Search for the cell housing the specified text and yield its [x, y] center coordinate. 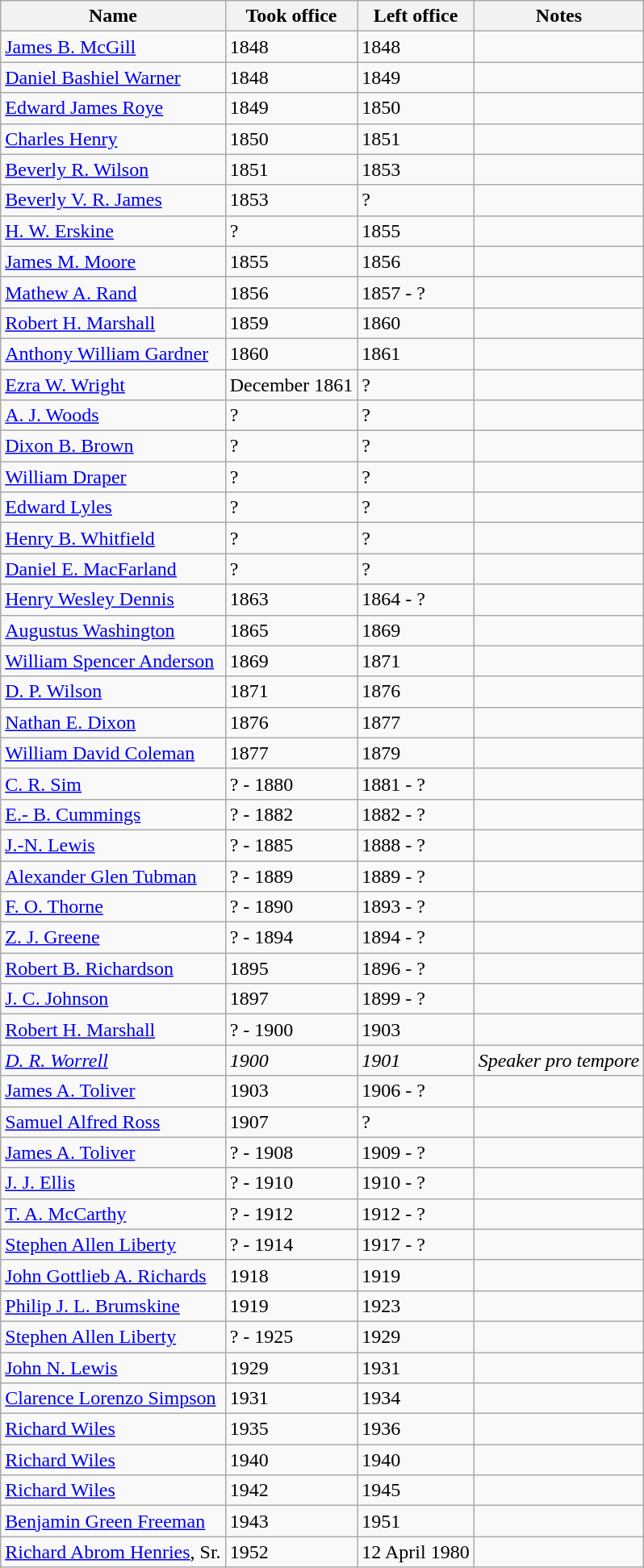
1907 [291, 1122]
D. R. Worrell [113, 1060]
Name [113, 16]
Nathan E. Dixon [113, 722]
? - 1925 [291, 1336]
E.- B. Cummings [113, 814]
John Gottlieb A. Richards [113, 1275]
Z. J. Greene [113, 938]
Clarence Lorenzo Simpson [113, 1399]
Edward Lyles [113, 508]
Robert B. Richardson [113, 968]
Ezra W. Wright [113, 385]
12 April 1980 [416, 1552]
Left office [416, 16]
1895 [291, 968]
? - 1885 [291, 845]
1889 - ? [416, 876]
Beverly R. Wilson [113, 169]
1934 [416, 1399]
December 1861 [291, 385]
1936 [416, 1429]
Richard Abrom Henries, Sr. [113, 1552]
D. P. Wilson [113, 692]
1906 - ? [416, 1091]
Philip J. L. Brumskine [113, 1306]
1912 - ? [416, 1214]
William Draper [113, 477]
1945 [416, 1491]
? - 1880 [291, 784]
John N. Lewis [113, 1368]
Edward James Roye [113, 108]
? - 1910 [291, 1183]
Beverly V. R. James [113, 200]
Alexander Glen Tubman [113, 876]
Anthony William Gardner [113, 353]
? - 1908 [291, 1152]
1879 [416, 753]
1901 [416, 1060]
C. R. Sim [113, 784]
1952 [291, 1552]
Dixon B. Brown [113, 446]
? - 1900 [291, 1030]
? - 1894 [291, 938]
Daniel Bashiel Warner [113, 77]
Notes [558, 16]
Took office [291, 16]
? - 1914 [291, 1244]
F. O. Thorne [113, 907]
1951 [416, 1521]
1935 [291, 1429]
H. W. Erskine [113, 231]
Henry B. Whitfield [113, 538]
1865 [291, 630]
Augustus Washington [113, 630]
William Spencer Anderson [113, 661]
A. J. Woods [113, 416]
Samuel Alfred Ross [113, 1122]
1900 [291, 1060]
J. C. Johnson [113, 999]
1897 [291, 999]
Charles Henry [113, 139]
1899 - ? [416, 999]
1918 [291, 1275]
? - 1889 [291, 876]
1888 - ? [416, 845]
1863 [291, 600]
1881 - ? [416, 784]
1896 - ? [416, 968]
William David Coleman [113, 753]
1910 - ? [416, 1183]
1923 [416, 1306]
1861 [416, 353]
J.-N. Lewis [113, 845]
1859 [291, 323]
Henry Wesley Dennis [113, 600]
1882 - ? [416, 814]
J. J. Ellis [113, 1183]
? - 1912 [291, 1214]
1893 - ? [416, 907]
1864 - ? [416, 600]
1894 - ? [416, 938]
Mathew A. Rand [113, 292]
1942 [291, 1491]
Daniel E. MacFarland [113, 569]
1943 [291, 1521]
? - 1882 [291, 814]
1857 - ? [416, 292]
Speaker pro tempore [558, 1060]
T. A. McCarthy [113, 1214]
James M. Moore [113, 261]
1909 - ? [416, 1152]
1917 - ? [416, 1244]
James B. McGill [113, 47]
Benjamin Green Freeman [113, 1521]
? - 1890 [291, 907]
